From the cell containing the given text, extract its center point as (x, y) coordinate. 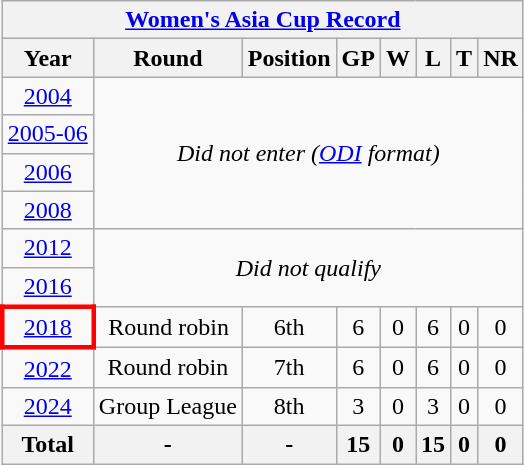
2008 (48, 210)
GP (358, 58)
2024 (48, 406)
2022 (48, 368)
T (464, 58)
2004 (48, 96)
8th (289, 406)
2016 (48, 287)
Did not enter (ODI format) (308, 153)
Round (168, 58)
NR (501, 58)
Group League (168, 406)
2012 (48, 248)
Position (289, 58)
6th (289, 328)
2006 (48, 172)
Total (48, 444)
W (398, 58)
Did not qualify (308, 268)
Women's Asia Cup Record (262, 20)
Year (48, 58)
2005-06 (48, 134)
L (434, 58)
7th (289, 368)
2018 (48, 328)
